Detect which cell encompasses the target text, then output its [X, Y] center coordinate. 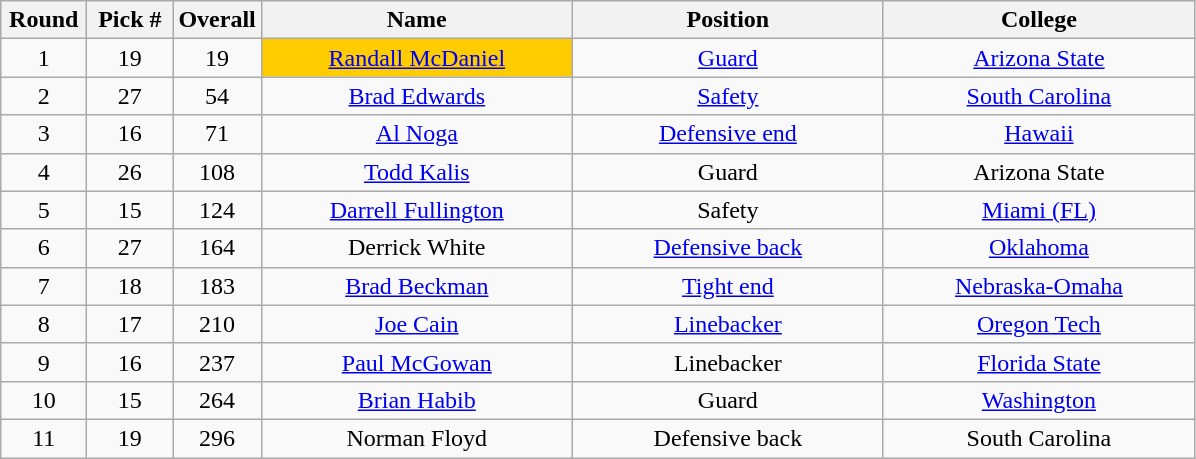
26 [130, 172]
Joe Cain [416, 324]
210 [217, 324]
Brian Habib [416, 400]
17 [130, 324]
7 [44, 286]
Al Noga [416, 134]
Brad Beckman [416, 286]
Norman Floyd [416, 438]
183 [217, 286]
1 [44, 58]
11 [44, 438]
4 [44, 172]
Washington [1038, 400]
Oregon Tech [1038, 324]
2 [44, 96]
Pick # [130, 20]
164 [217, 248]
8 [44, 324]
Brad Edwards [416, 96]
124 [217, 210]
9 [44, 362]
Round [44, 20]
108 [217, 172]
10 [44, 400]
Darrell Fullington [416, 210]
5 [44, 210]
6 [44, 248]
54 [217, 96]
Name [416, 20]
237 [217, 362]
Position [728, 20]
Hawaii [1038, 134]
College [1038, 20]
Randall McDaniel [416, 58]
Paul McGowan [416, 362]
Oklahoma [1038, 248]
Todd Kalis [416, 172]
Florida State [1038, 362]
Defensive end [728, 134]
Derrick White [416, 248]
Miami (FL) [1038, 210]
3 [44, 134]
Nebraska-Omaha [1038, 286]
Tight end [728, 286]
264 [217, 400]
71 [217, 134]
296 [217, 438]
Overall [217, 20]
18 [130, 286]
